Determine the (x, y) coordinate at the center of the cell enclosing the given text.  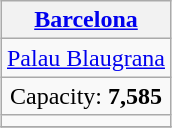
Palau Blaugrana (86, 58)
Capacity: 7,585 (86, 96)
Barcelona (86, 20)
